Provide the (X, Y) coordinate of the cell's center where the given text is located.  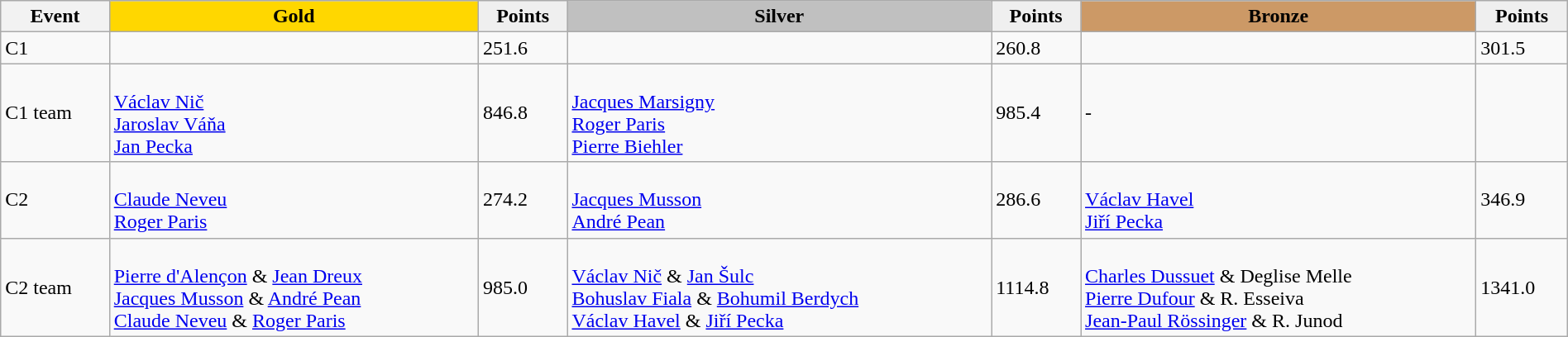
985.0 (523, 287)
Václav HavelJiří Pecka (1279, 200)
Charles Dussuet & Deglise MellePierre Dufour & R. EsseivaJean-Paul Rössinger & R. Junod (1279, 287)
260.8 (1036, 48)
C1 team (55, 112)
C1 (55, 48)
Václav Nič & Jan ŠulcBohuslav Fiala & Bohumil BerdychVáclav Havel & Jiří Pecka (779, 287)
251.6 (523, 48)
Event (55, 17)
Jacques MarsignyRoger ParisPierre Biehler (779, 112)
286.6 (1036, 200)
Jacques MussonAndré Pean (779, 200)
846.8 (523, 112)
Gold (294, 17)
Pierre d'Alençon & Jean DreuxJacques Musson & André PeanClaude Neveu & Roger Paris (294, 287)
Silver (779, 17)
Václav NičJaroslav VáňaJan Pecka (294, 112)
985.4 (1036, 112)
1114.8 (1036, 287)
C2 team (55, 287)
346.9 (1522, 200)
1341.0 (1522, 287)
Claude NeveuRoger Paris (294, 200)
- (1279, 112)
C2 (55, 200)
274.2 (523, 200)
Bronze (1279, 17)
301.5 (1522, 48)
